Output the (x, y) coordinate of the center of the cell containing the given text.  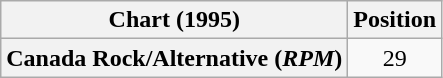
Position (395, 20)
29 (395, 58)
Chart (1995) (174, 20)
Canada Rock/Alternative (RPM) (174, 58)
